Output the (x, y) coordinate of the center of the cell containing the given text.  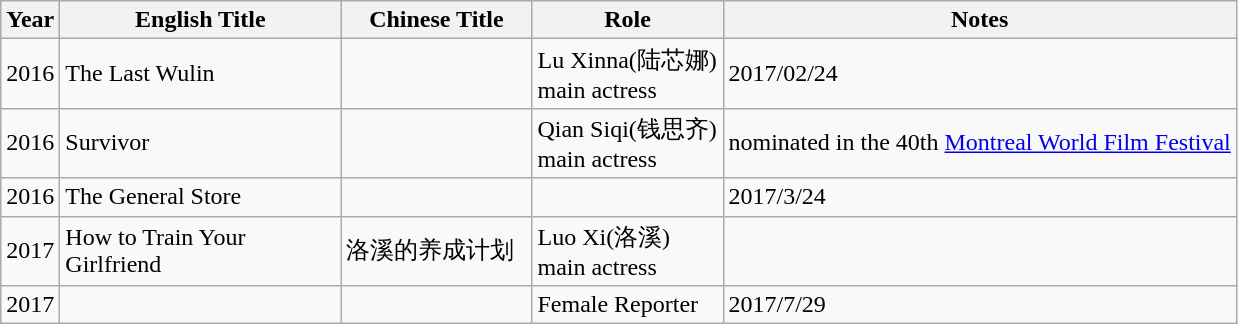
Survivor (200, 143)
Notes (980, 20)
English Title (200, 20)
Luo Xi(洛溪)main actress (628, 251)
2017/3/24 (980, 197)
Role (628, 20)
The Last Wulin (200, 74)
Qian Siqi(钱思齐)main actress (628, 143)
nominated in the 40th Montreal World Film Festival (980, 143)
Lu Xinna(陆芯娜)main actress (628, 74)
2017/7/29 (980, 305)
Female Reporter (628, 305)
洛溪的养成计划 (436, 251)
Chinese Title (436, 20)
Year (30, 20)
2017/02/24 (980, 74)
The General Store (200, 197)
How to Train Your Girlfriend (200, 251)
